Capture the cell that displays the provided text and extract its [x, y] central coordinate. 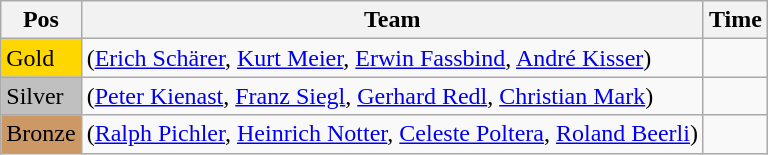
Team [392, 20]
Silver [41, 96]
(Peter Kienast, Franz Siegl, Gerhard Redl, Christian Mark) [392, 96]
(Ralph Pichler, Heinrich Notter, Celeste Poltera, Roland Beerli) [392, 134]
Gold [41, 58]
Time [735, 20]
Pos [41, 20]
Bronze [41, 134]
(Erich Schärer, Kurt Meier, Erwin Fassbind, André Kisser) [392, 58]
